Capture the cell that displays the provided text and extract its (X, Y) central coordinate. 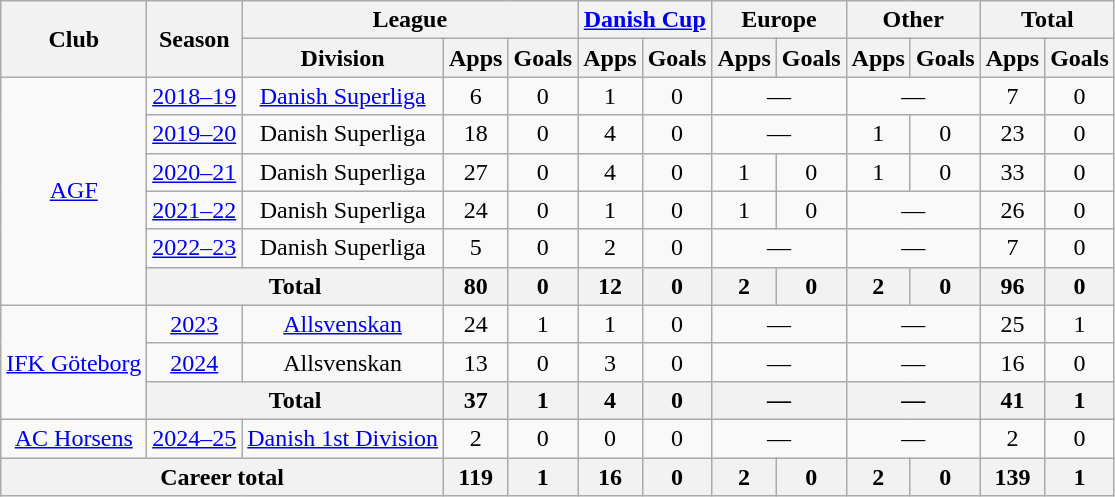
Other (913, 20)
2024 (194, 362)
139 (1012, 477)
27 (476, 172)
2021–22 (194, 210)
80 (476, 286)
2018–19 (194, 96)
2019–20 (194, 134)
2020–21 (194, 172)
Danish 1st Division (343, 438)
12 (610, 286)
Division (343, 58)
AGF (74, 191)
Club (74, 39)
25 (1012, 324)
6 (476, 96)
41 (1012, 400)
Europe (779, 20)
AC Horsens (74, 438)
18 (476, 134)
37 (476, 400)
2023 (194, 324)
IFK Göteborg (74, 362)
2024–25 (194, 438)
League (410, 20)
26 (1012, 210)
Season (194, 39)
5 (476, 248)
96 (1012, 286)
2022–23 (194, 248)
33 (1012, 172)
13 (476, 362)
Danish Cup (645, 20)
Career total (222, 477)
23 (1012, 134)
3 (610, 362)
119 (476, 477)
